Output the [X, Y] coordinate of the center of the cell containing the given text.  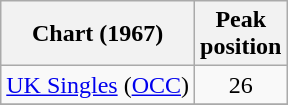
Peakposition [241, 34]
Chart (1967) [98, 34]
26 [241, 85]
UK Singles (OCC) [98, 85]
